Determine the (X, Y) coordinate at the center of the cell enclosing the given text.  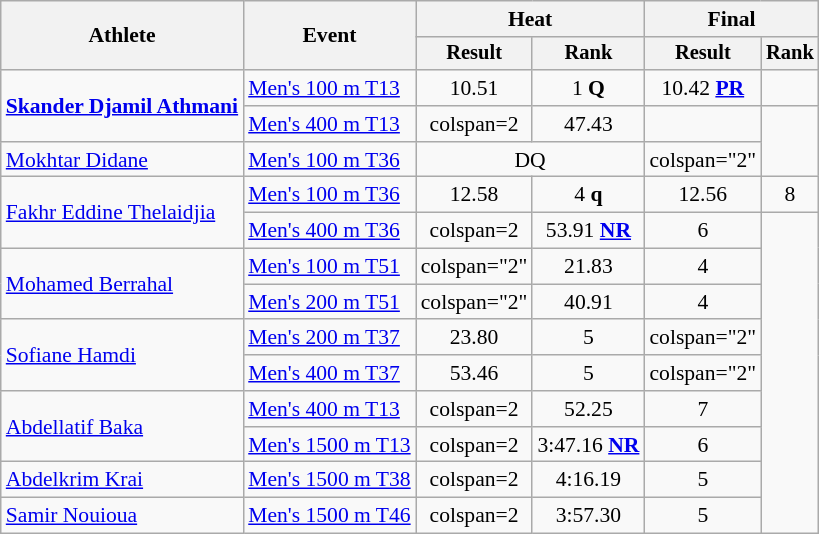
23.80 (474, 338)
Men's 400 m T37 (330, 373)
Fakhr Eddine Thelaidjia (122, 212)
Athlete (122, 36)
1 Q (588, 88)
Final (731, 19)
Men's 100 m T13 (330, 88)
10.42 PR (702, 88)
Men's 400 m T36 (330, 231)
Men's 100 m T51 (330, 267)
Men's 1500 m T46 (330, 516)
3:47.16 NR (588, 445)
40.91 (588, 302)
Sofiane Hamdi (122, 356)
10.51 (474, 88)
47.43 (588, 124)
Men's 1500 m T13 (330, 445)
12.58 (474, 195)
52.25 (588, 409)
Men's 200 m T37 (330, 338)
4:16.19 (588, 480)
53.46 (474, 373)
12.56 (702, 195)
Heat (530, 19)
53.91 NR (588, 231)
Men's 200 m T51 (330, 302)
7 (702, 409)
Men's 1500 m T38 (330, 480)
DQ (530, 160)
3:57.30 (588, 516)
Abdelkrim Krai (122, 480)
Event (330, 36)
8 (790, 195)
Skander Djamil Athmani (122, 106)
Mokhtar Didane (122, 160)
Abdellatif Baka (122, 426)
Samir Nouioua (122, 516)
Mohamed Berrahal (122, 284)
4 q (588, 195)
21.83 (588, 267)
